Locate the cell with the specified text and output its [x, y] center coordinate. 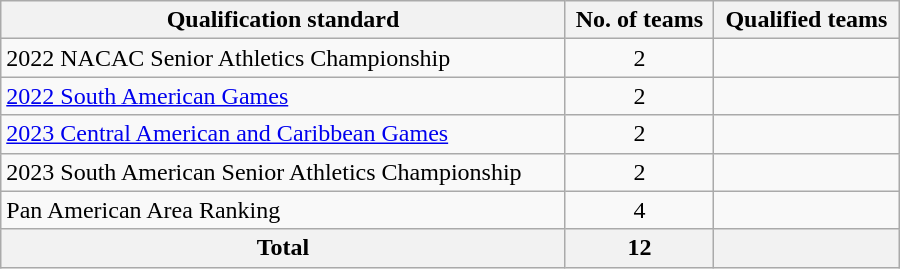
2023 Central American and Caribbean Games [283, 134]
2022 South American Games [283, 96]
Qualified teams [807, 20]
Total [283, 248]
2022 NACAC Senior Athletics Championship [283, 58]
12 [639, 248]
4 [639, 210]
No. of teams [639, 20]
Qualification standard [283, 20]
Pan American Area Ranking [283, 210]
2023 South American Senior Athletics Championship [283, 172]
